Provide the [X, Y] coordinate of the cell's center where the given text is located.  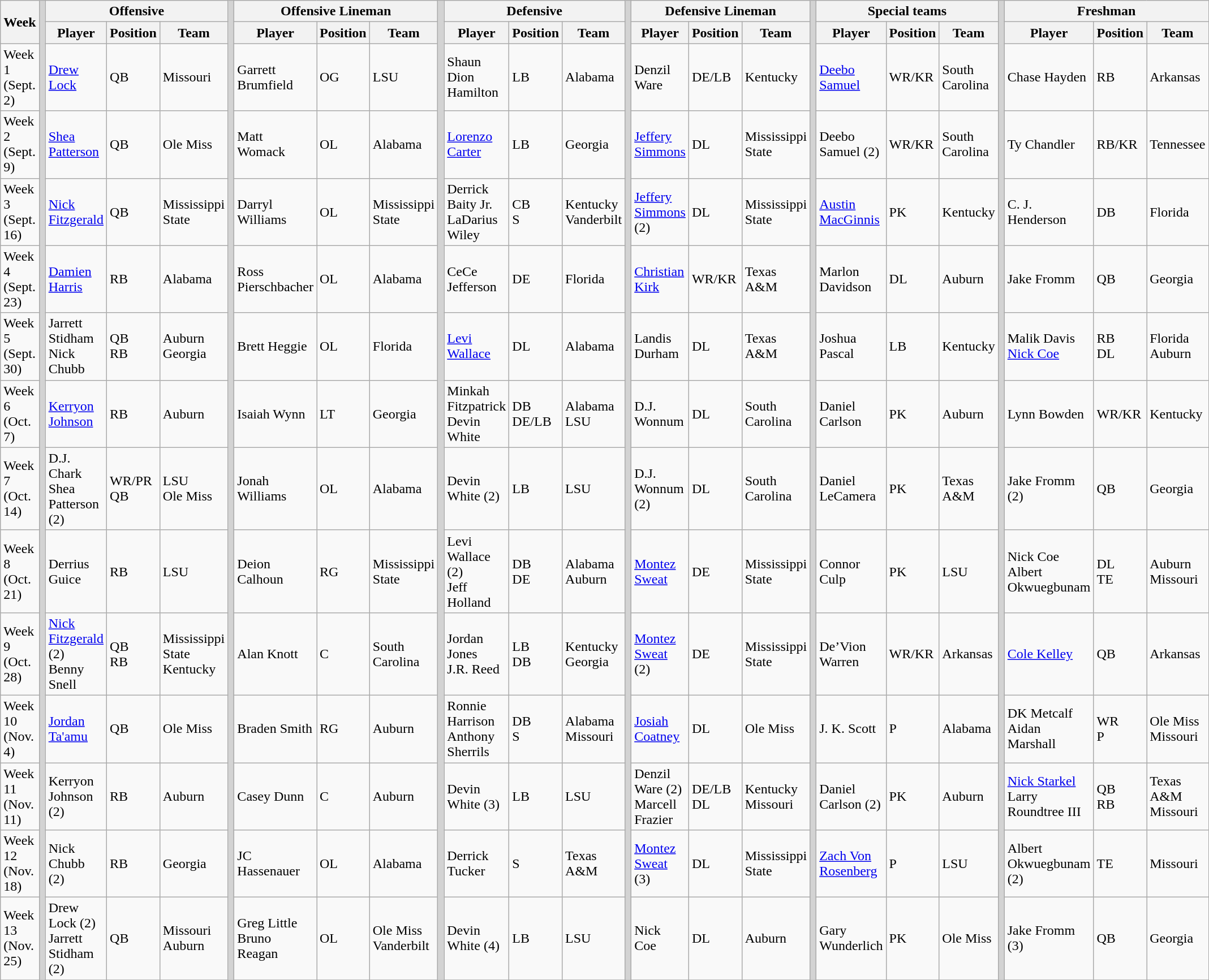
Auburn Georgia [193, 346]
Week 12 (Nov. 18) [20, 864]
De’Vion Warren [851, 654]
Alabama Missouri [594, 728]
Week 8 (Oct. 21) [20, 571]
Ronnie Harrison Anthony Sherrils [476, 728]
Jordan Jones J.R. Reed [476, 654]
DB S [536, 728]
Kerryon Johnson [76, 414]
Week [20, 22]
OG [343, 77]
Albert Okwuegbunam (2) [1049, 864]
D.J. Wonnum [660, 414]
Nick Coe Albert Okwuegbunam [1049, 571]
Week 3 (Sept. 16) [20, 211]
Jonah Williams [276, 489]
Landis Durham [660, 346]
Week 11 (Nov. 11) [20, 796]
Daniel LeCamera [851, 489]
Jarrett Stidham Nick Chubb [76, 346]
Ole Miss Missouri [1178, 728]
Freshman [1107, 11]
Cole Kelley [1049, 654]
Lorenzo Carter [476, 145]
LSU Ole Miss [193, 489]
Casey Dunn [276, 796]
Nick Fitzgerald (2) Benny Snell [76, 654]
Florida Auburn [1178, 346]
Jeffery Simmons [660, 145]
Drew Lock (2) Jarrett Stidham (2) [76, 939]
Shea Patterson [76, 145]
Missouri Auburn [193, 939]
Derrius Guice [76, 571]
C. J. Henderson [1049, 211]
DE/LB [715, 77]
Denzil Ware [660, 77]
S [536, 864]
RB DL [1120, 346]
Texas A&M Missouri [1178, 796]
Jake Fromm (3) [1049, 939]
Chase Hayden [1049, 77]
Defensive [535, 11]
Denzil Ware (2) Marcell Frazier [660, 796]
Ty Chandler [1049, 145]
Kentucky Missouri [776, 796]
Shaun Dion Hamilton [476, 77]
Kentucky Georgia [594, 654]
D.J. Wonnum (2) [660, 489]
Offensive Lineman [336, 11]
Greg Little Bruno Reagan [276, 939]
Alabama LSU [594, 414]
Nick Coe [660, 939]
Devin White (3) [476, 796]
DK Metcalf Aidan Marshall [1049, 728]
DB DE [536, 571]
Marlon Davidson [851, 279]
Deebo Samuel (2) [851, 145]
Devin White (4) [476, 939]
Week 7 (Oct. 14) [20, 489]
Daniel Carlson (2) [851, 796]
TE [1120, 864]
Week 4 (Sept. 23) [20, 279]
Montez Sweat (2) [660, 654]
Jeffery Simmons (2) [660, 211]
Deebo Samuel [851, 77]
Damien Harris [76, 279]
Josiah Coatney [660, 728]
Special teams [907, 11]
Derrick Baity Jr. LaDarius Wiley [476, 211]
Gary Wunderlich [851, 939]
Ole Miss Vanderbilt [403, 939]
Nick Fitzgerald [76, 211]
Auburn Missouri [1178, 571]
Devin White (2) [476, 489]
J. K. Scott [851, 728]
Connor Culp [851, 571]
Levi Wallace (2) Jeff Holland [476, 571]
Week 10 (Nov. 4) [20, 728]
Nick Chubb (2) [76, 864]
DL TE [1120, 571]
WR P [1120, 728]
Garrett Brumfield [276, 77]
Jordan Ta'amu [76, 728]
Tennessee [1178, 145]
Offensive [137, 11]
DBDE/LB [536, 414]
DE/LB DL [715, 796]
Jake Fromm [1049, 279]
Brett Heggie [276, 346]
Montez Sweat (3) [660, 864]
CeCe Jefferson [476, 279]
RB/KR [1120, 145]
Kentucky Vanderbilt [594, 211]
Isaiah Wynn [276, 414]
Minkah Fitzpatrick Devin White [476, 414]
Zach Von Rosenberg [851, 864]
Braden Smith [276, 728]
Lynn Bowden [1049, 414]
DB [1120, 211]
Jake Fromm (2) [1049, 489]
Drew Lock [76, 77]
Alabama Auburn [594, 571]
Mississippi State Kentucky [193, 654]
LT [343, 414]
Montez Sweat [660, 571]
Alan Knott [276, 654]
Week 6 (Oct. 7) [20, 414]
JC Hassenauer [276, 864]
Nick Starkel Larry Roundtree III [1049, 796]
Levi Wallace [476, 346]
Kerryon Johnson (2) [76, 796]
WR/PR QB [134, 489]
Week 2 (Sept. 9) [20, 145]
Malik Davis Nick Coe [1049, 346]
Week 9 (Oct. 28) [20, 654]
Week 5 (Sept. 30) [20, 346]
Ross Pierschbacher [276, 279]
Daniel Carlson [851, 414]
Derrick Tucker [476, 864]
Matt Womack [276, 145]
Darryl Williams [276, 211]
CB S [536, 211]
Defensive Lineman [721, 11]
Week 13 (Nov. 25) [20, 939]
Deion Calhoun [276, 571]
Christian Kirk [660, 279]
Austin MacGinnis [851, 211]
D.J. Chark Shea Patterson (2) [76, 489]
Week 1 (Sept. 2) [20, 77]
LB DB [536, 654]
Joshua Pascal [851, 346]
